Find where the given text appears and provide that cell's center as (X, Y) coordinate. 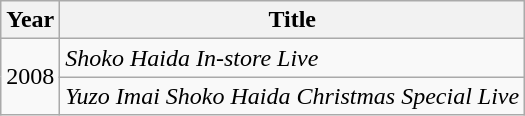
Yuzo Imai Shoko Haida Christmas Special Live (292, 96)
2008 (30, 77)
Year (30, 20)
Title (292, 20)
Shoko Haida In-store Live (292, 58)
